Capture the cell that displays the provided text and extract its (X, Y) central coordinate. 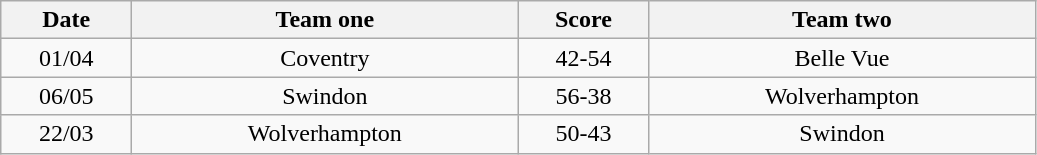
Date (66, 20)
Coventry (325, 58)
Team two (842, 20)
01/04 (66, 58)
06/05 (66, 96)
50-43 (584, 134)
22/03 (66, 134)
Belle Vue (842, 58)
42-54 (584, 58)
56-38 (584, 96)
Score (584, 20)
Team one (325, 20)
